Extract the [X, Y] coordinate from the center of the cell holding the provided text.  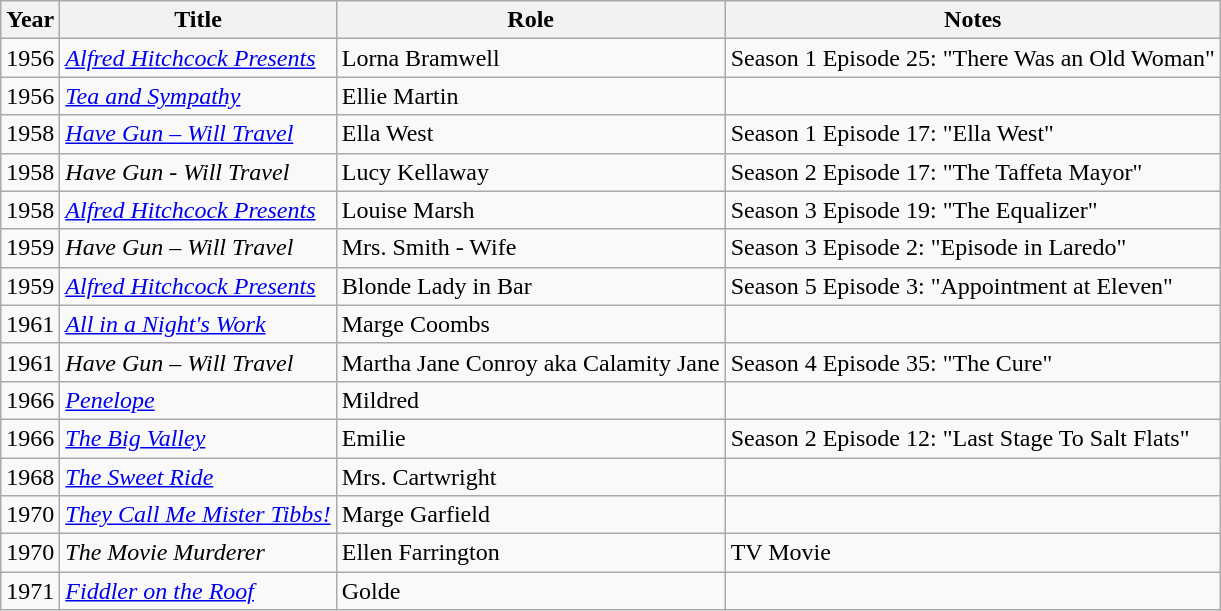
Have Gun - Will Travel [198, 172]
Golde [530, 591]
Mildred [530, 400]
Lucy Kellaway [530, 172]
Season 3 Episode 2: "Episode in Laredo" [972, 248]
TV Movie [972, 553]
Ellen Farrington [530, 553]
Season 4 Episode 35: "The Cure" [972, 362]
Year [30, 20]
1971 [30, 591]
Ellie Martin [530, 96]
Ella West [530, 134]
Martha Jane Conroy aka Calamity Jane [530, 362]
Season 3 Episode 19: "The Equalizer" [972, 210]
Lorna Bramwell [530, 58]
Season 5 Episode 3: "Appointment at Eleven" [972, 286]
Title [198, 20]
Mrs. Smith - Wife [530, 248]
The Movie Murderer [198, 553]
Season 1 Episode 17: "Ella West" [972, 134]
Blonde Lady in Bar [530, 286]
Season 2 Episode 12: "Last Stage To Salt Flats" [972, 438]
All in a Night's Work [198, 324]
Season 2 Episode 17: "The Taffeta Mayor" [972, 172]
Penelope [198, 400]
The Big Valley [198, 438]
Marge Coombs [530, 324]
Role [530, 20]
Fiddler on the Roof [198, 591]
Mrs. Cartwright [530, 477]
Marge Garfield [530, 515]
Season 1 Episode 25: "There Was an Old Woman" [972, 58]
Notes [972, 20]
They Call Me Mister Tibbs! [198, 515]
The Sweet Ride [198, 477]
1968 [30, 477]
Emilie [530, 438]
Tea and Sympathy [198, 96]
Louise Marsh [530, 210]
